Identify which cell holds the provided text, then report its [X, Y] central coordinate. 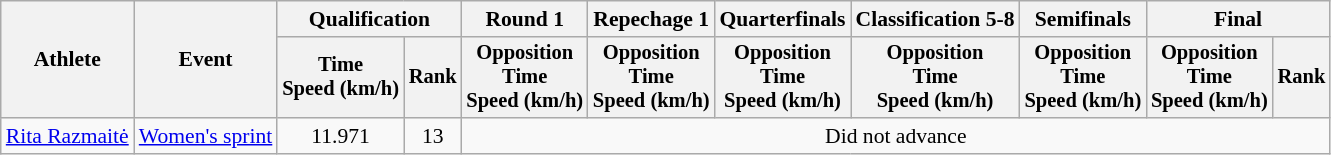
Did not advance [896, 136]
Final [1238, 19]
TimeSpeed (km/h) [340, 78]
13 [433, 136]
Repechage 1 [652, 19]
Quarterfinals [782, 19]
Rita Razmaitė [68, 136]
Women's sprint [206, 136]
Qualification [369, 19]
Event [206, 60]
Semifinals [1084, 19]
11.971 [340, 136]
Athlete [68, 60]
Round 1 [524, 19]
Classification 5-8 [936, 19]
